Detect which cell encompasses the target text, then output its (x, y) center coordinate. 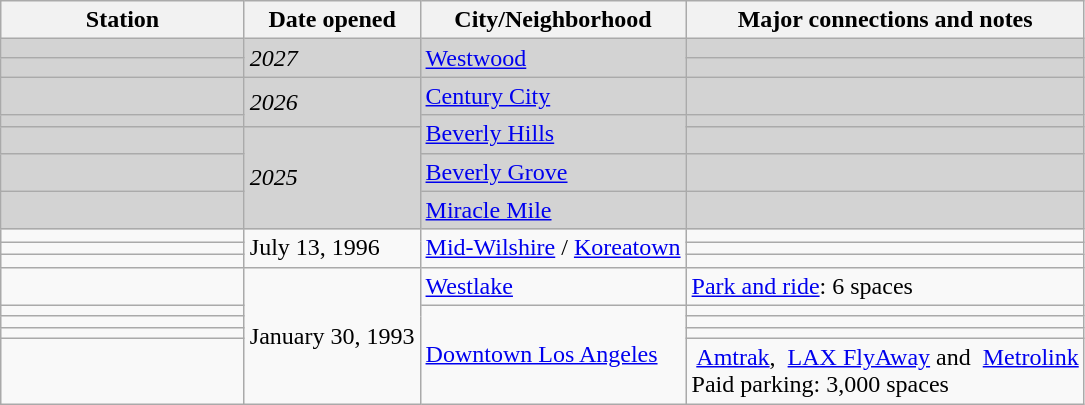
Park and ride: 6 spaces (885, 286)
Date opened (332, 20)
2026 (332, 102)
Westlake (553, 286)
Beverly Hills (553, 134)
Major connections and notes (885, 20)
Westwood (553, 58)
January 30, 1993 (332, 335)
2027 (332, 58)
Downtown Los Angeles (553, 354)
Amtrak, LAX FlyAway and MetrolinkPaid parking: 3,000 spaces (885, 370)
2025 (332, 178)
Miracle Mile (553, 210)
Mid-Wilshire / Koreatown (553, 248)
July 13, 1996 (332, 248)
City/Neighborhood (553, 20)
Century City (553, 96)
Station (123, 20)
Beverly Grove (553, 172)
